Provide the [x, y] coordinate of the cell's center where the given text is located.  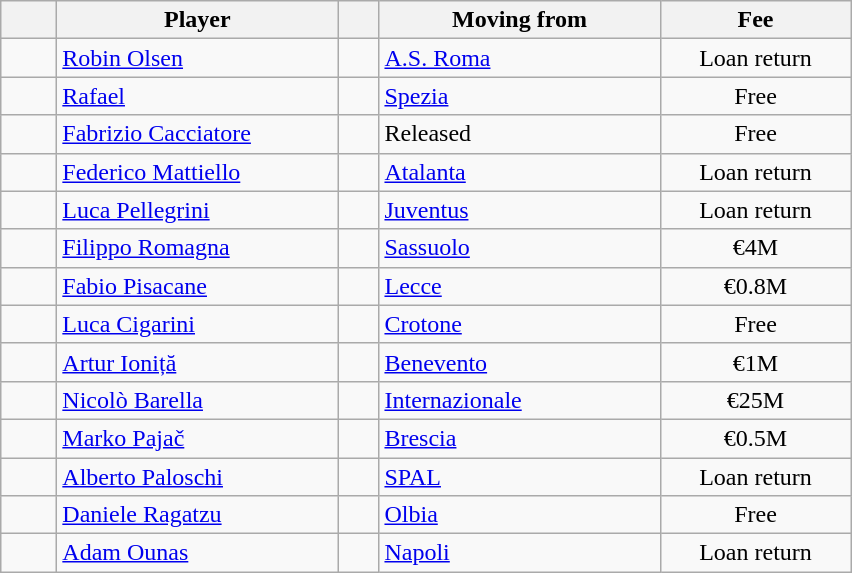
Federico Mattiello [198, 172]
Atalanta [520, 172]
Daniele Ragatzu [198, 515]
Olbia [520, 515]
SPAL [520, 477]
Lecce [520, 286]
€0.5M [756, 438]
Alberto Paloschi [198, 477]
Benevento [520, 362]
Sassuolo [520, 248]
Brescia [520, 438]
€1M [756, 362]
Spezia [520, 96]
Released [520, 134]
Internazionale [520, 400]
Rafael [198, 96]
Luca Pellegrini [198, 210]
Juventus [520, 210]
Napoli [520, 553]
€4M [756, 248]
Nicolò Barella [198, 400]
Marko Pajač [198, 438]
Fee [756, 20]
Filippo Romagna [198, 248]
A.S. Roma [520, 58]
Robin Olsen [198, 58]
Luca Cigarini [198, 324]
Adam Ounas [198, 553]
€25M [756, 400]
Player [198, 20]
Fabrizio Cacciatore [198, 134]
Fabio Pisacane [198, 286]
Artur Ioniță [198, 362]
Moving from [520, 20]
Crotone [520, 324]
€0.8M [756, 286]
